For the text-containing cell, return its midpoint in [X, Y] coordinate format. 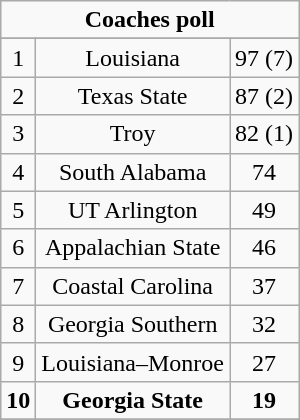
Louisiana [133, 58]
46 [264, 248]
Coastal Carolina [133, 286]
Texas State [133, 96]
1 [18, 58]
87 (2) [264, 96]
South Alabama [133, 172]
37 [264, 286]
Appalachian State [133, 248]
9 [18, 362]
6 [18, 248]
Georgia State [133, 400]
UT Arlington [133, 210]
19 [264, 400]
74 [264, 172]
49 [264, 210]
Coaches poll [150, 20]
8 [18, 324]
97 (7) [264, 58]
Troy [133, 134]
32 [264, 324]
3 [18, 134]
5 [18, 210]
Louisiana–Monroe [133, 362]
7 [18, 286]
10 [18, 400]
Georgia Southern [133, 324]
82 (1) [264, 134]
27 [264, 362]
2 [18, 96]
4 [18, 172]
